Extract the [x, y] coordinate from the center of the cell holding the provided text.  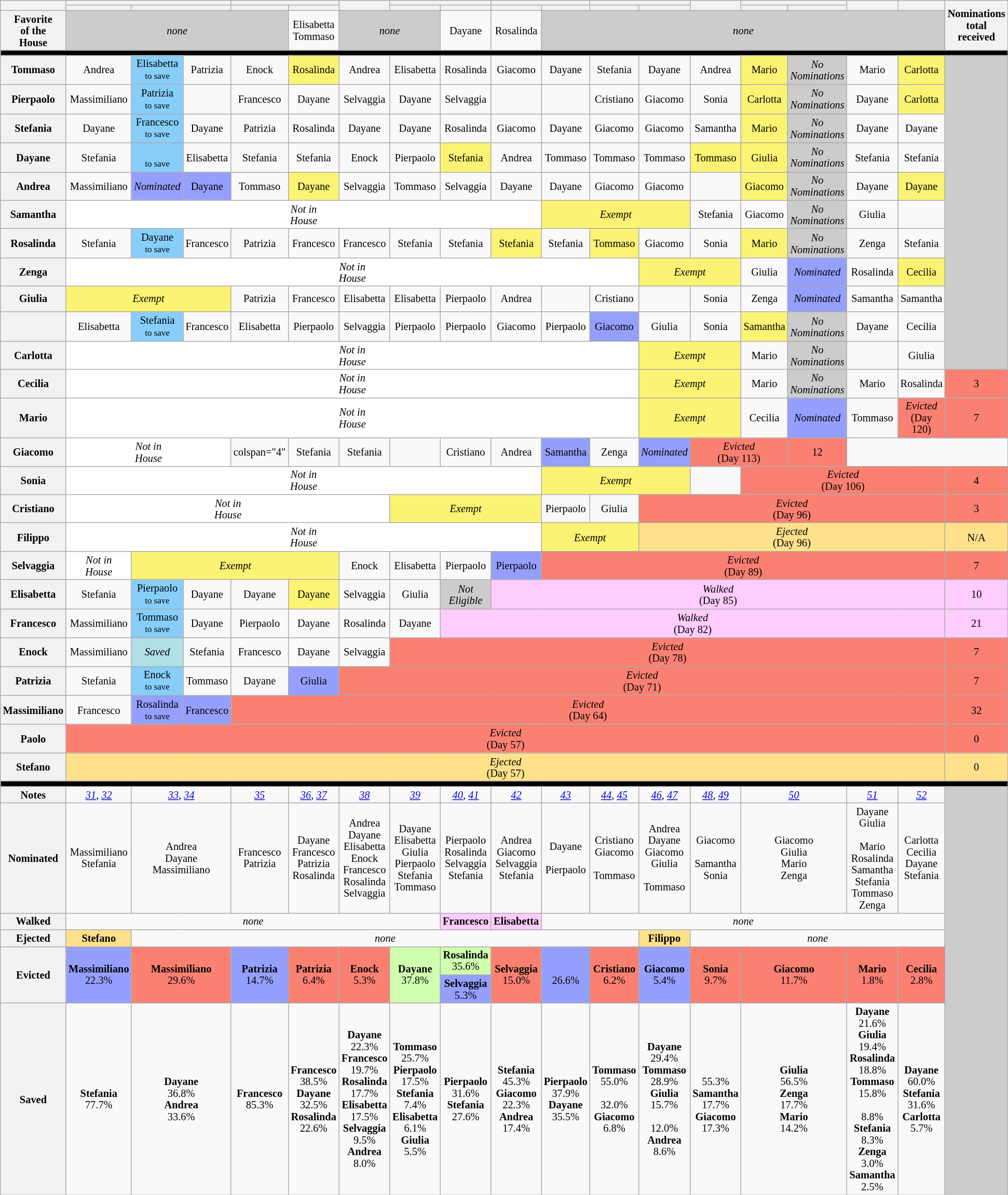
Rosalinda35.6% [466, 961]
DayaneElisabettaGiuliaPierpaoloStefaniaTommaso [415, 858]
AndreaGiacomoSelvaggiaStefania [516, 858]
33, 34 [181, 794]
AndreaDayaneGiacomoGiuliaTommaso [664, 858]
Dayane22.3%Francesco19.7%Rosalinda17.7%Elisabetta17.5%Selvaggia9.5%Andrea8.0% [364, 1099]
Ejected(Day 57) [506, 767]
DayanePierpaolo [566, 858]
52 [922, 794]
ElisabettaTommaso [314, 30]
Francesco38.5%Dayane32.5%Rosalinda22.6% [314, 1099]
Evicted(Day 78) [668, 652]
Ejected [33, 938]
Nominationstotalreceived [977, 25]
48, 49 [716, 794]
Selvaggia5.3% [466, 989]
Patrizia6.4% [314, 974]
55.3%Samantha17.7%Giacomo17.3% [716, 1099]
N/A [977, 537]
Pierpaolo31.6%Stefania27.6% [466, 1099]
Paolo [33, 739]
51 [873, 794]
Dayane60.0%Stefania31.6%Carlotta5.7% [922, 1099]
36, 37 [314, 794]
Giacomo5.4% [664, 974]
CarlottaCeciliaDayaneStefania [922, 858]
Evicted(Day 106) [843, 480]
50 [794, 794]
Stefania77.7% [99, 1099]
Dayane36.8%Andrea33.6% [181, 1099]
43 [566, 794]
AndreaDayaneElisabettaEnockFrancescoRosalindaSelvaggia [364, 858]
Evicted [33, 974]
Cristiano6.2% [614, 974]
Dayane37.8% [415, 974]
MassimilianoStefania [99, 858]
Dayane21.6%Giulia19.4%Rosalinda18.8%Tommaso15.8%8.8%Stefania8.3%Zenga3.0%Samantha2.5% [873, 1099]
38 [364, 794]
Dayane29.4%Tommaso28.9%Giulia15.7%12.0%Andrea8.6% [664, 1099]
Francescoto save [157, 128]
12 [818, 451]
Enockto save [157, 681]
Mario1.8% [873, 974]
Evicted(Day 71) [642, 681]
Selvaggia15.0% [516, 974]
Tommasoto save [157, 623]
10 [977, 594]
to save [157, 157]
21 [977, 623]
Patriziato save [157, 99]
PierpaoloRosalindaSelvaggiaStefania [466, 858]
FrancescoPatrizia [260, 858]
AndreaDayaneMassimiliano [181, 858]
39 [415, 794]
Evicted(Day 89) [743, 566]
CristianoGiacomoTommaso [614, 858]
Enock5.3% [364, 974]
DayaneFrancescoPatriziaRosalinda [314, 858]
GiacomoSamanthaSonia [716, 858]
Tommaso55.0%32.0%Giacomo6.8% [614, 1099]
Walked(Day 82) [692, 623]
Massimiliano29.6% [181, 974]
35 [260, 794]
Rosalindato save [157, 710]
Giulia56.5%Zenga17.7%Mario14.2% [794, 1099]
42 [516, 794]
Evicted(Day 120) [922, 417]
DayaneGiuliaMarioRosalindaSamanthaStefaniaTommasoZenga [873, 858]
Elisabettato save [157, 70]
Pierpaoloto save [157, 594]
Patrizia14.7% [260, 974]
4 [977, 480]
Giacomo11.7% [794, 974]
Tommaso25.7%Pierpaolo17.5%Stefania7.4%Elisabetta6.1%Giulia5.5% [415, 1099]
Francesco85.3% [260, 1099]
colspan="4" [260, 451]
32 [977, 710]
Sonia9.7% [716, 974]
GiacomoGiuliaMarioZenga [794, 858]
Pierpaolo37.9%Dayane35.5% [566, 1099]
46, 47 [664, 794]
Stefania45.3%Giacomo22.3%Andrea17.4% [516, 1099]
31, 32 [99, 794]
Walked [33, 921]
44, 45 [614, 794]
Walked(Day 85) [718, 594]
Evicted(Day 96) [792, 509]
Favoriteof theHouse [33, 30]
Cecilia2.8% [922, 974]
40, 41 [466, 794]
Notes [33, 794]
Ejected(Day 96) [792, 537]
Dayaneto save [157, 243]
26.6% [566, 974]
NotEligible [466, 594]
Evicted(Day 64) [588, 710]
Stefaniato save [157, 326]
Evicted(Day 113) [739, 451]
Evicted(Day 57) [506, 739]
Massimiliano22.3% [99, 974]
